For the text-containing cell, return its midpoint in (X, Y) coordinate format. 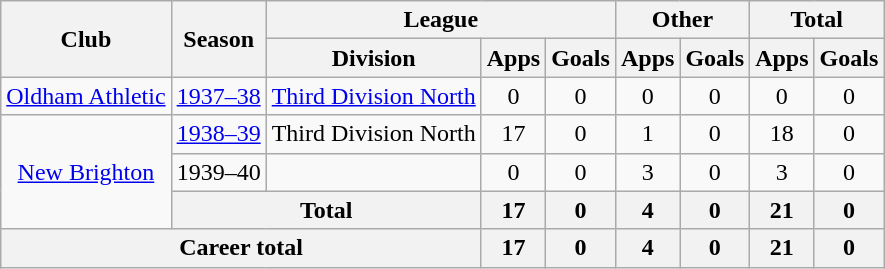
Career total (241, 248)
Season (218, 39)
New Brighton (86, 172)
Other (682, 20)
18 (782, 134)
1939–40 (218, 172)
Oldham Athletic (86, 96)
1 (647, 134)
1937–38 (218, 96)
Club (86, 39)
1938–39 (218, 134)
League (440, 20)
Division (374, 58)
